Determine the (x, y) coordinate at the center of the cell enclosing the given text.  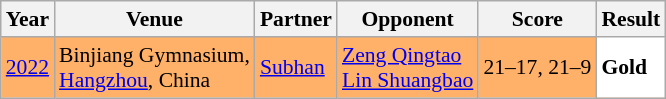
Binjiang Gymnasium,Hangzhou, China (154, 68)
Opponent (408, 19)
Subhan (296, 68)
21–17, 21–9 (537, 68)
Zeng Qingtao Lin Shuangbao (408, 68)
Result (630, 19)
Year (28, 19)
Venue (154, 19)
Score (537, 19)
2022 (28, 68)
Gold (630, 68)
Partner (296, 19)
